From the cell containing the given text, extract its center point as [x, y] coordinate. 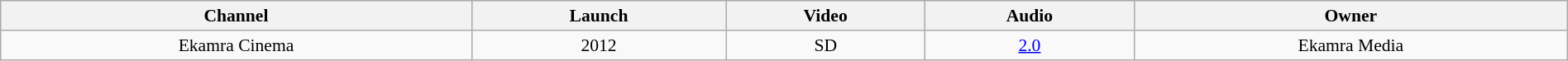
Video [825, 16]
Channel [237, 16]
Ekamra Cinema [237, 45]
SD [825, 45]
Ekamra Media [1350, 45]
2012 [599, 45]
2.0 [1030, 45]
Owner [1350, 16]
Launch [599, 16]
Audio [1030, 16]
